Detect which cell encompasses the target text, then output its (x, y) center coordinate. 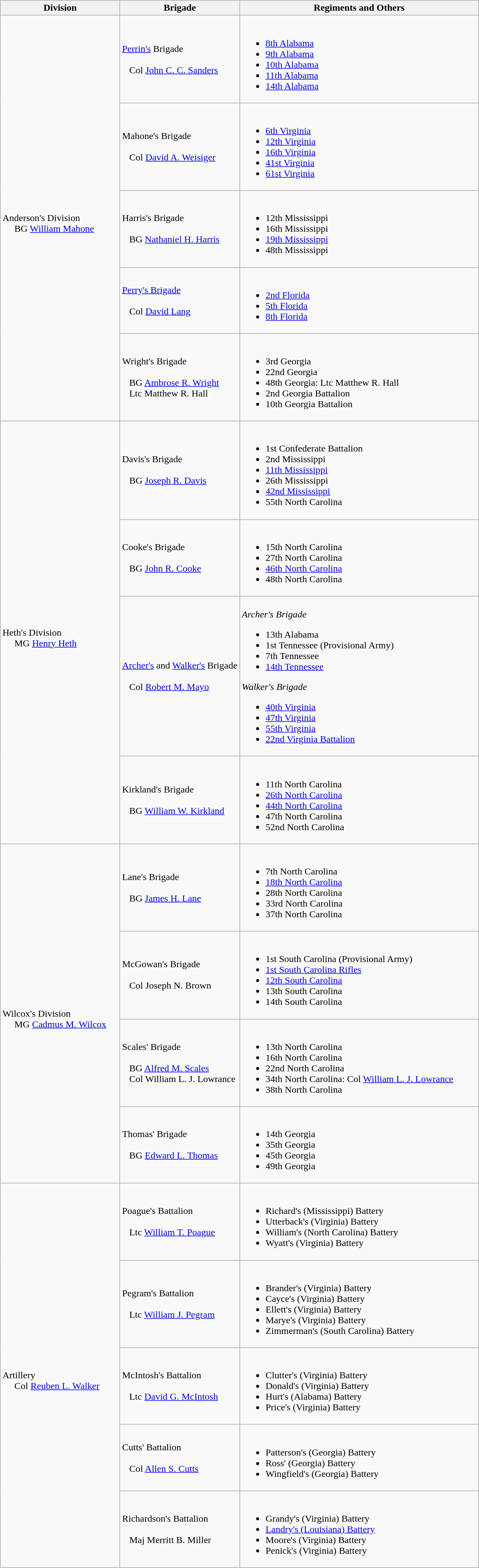
Division (60, 8)
Richardson's Battalion Maj Merritt B. Miller (180, 1529)
Harris's Brigade BG Nathaniel H. Harris (180, 229)
Lane's Brigade BG James H. Lane (180, 887)
6th Virginia12th Virginia16th Virginia41st Virginia61st Virginia (359, 147)
Davis's Brigade BG Joseph R. Davis (180, 470)
Kirkland's Brigade BG William W. Kirkland (180, 800)
McIntosh's Battalion Ltc David G. McIntosh (180, 1386)
Artillery Col Reuben L. Walker (60, 1376)
Grandy's (Virginia) BatteryLandry's (Louisiana) BatteryMoore's (Virginia) BatteryPenick's (Virginia) Battery (359, 1529)
14th Georgia35th Georgia45th Georgia49th Georgia (359, 1145)
Perry's Brigade Col David Lang (180, 300)
Clutter's (Virginia) BatteryDonald's (Virginia) BatteryHurt's (Alabama) BatteryPrice's (Virginia) Battery (359, 1386)
15th North Carolina27th North Carolina46th North Carolina48th North Carolina (359, 558)
Perrin's Brigade Col John C. C. Sanders (180, 59)
Cutts' Battalion Col Allen S. Cutts (180, 1457)
2nd Florida5th Florida8th Florida (359, 300)
Anderson's Division BG William Mahone (60, 218)
Cooke's Brigade BG John R. Cooke (180, 558)
Richard's (Mississippi) BatteryUtterback's (Virginia) BatteryWilliam's (North Carolina) BatteryWyatt's (Virginia) Battery (359, 1222)
3rd Georgia22nd Georgia48th Georgia: Ltc Matthew R. Hall2nd Georgia Battalion10th Georgia Battalion (359, 377)
Heth's Division MG Henry Heth (60, 632)
1st Confederate Battalion2nd Mississippi11th Mississippi26th Mississippi42nd Mississippi55th North Carolina (359, 470)
Scales' Brigade BG Alfred M. Scales Col William L. J. Lowrance (180, 1062)
Pegram's Battalion Ltc William J. Pegram (180, 1304)
Mahone's Brigade Col David A. Weisiger (180, 147)
Patterson's (Georgia) BatteryRoss' (Georgia) BatteryWingfield's (Georgia) Battery (359, 1457)
Regiments and Others (359, 8)
11th North Carolina26th North Carolina44th North Carolina47th North Carolina52nd North Carolina (359, 800)
Wilcox's Division MG Cadmus M. Wilcox (60, 1013)
1st South Carolina (Provisional Army)1st South Carolina Rifles12th South Carolina13th South Carolina14th South Carolina (359, 975)
McGowan's Brigade Col Joseph N. Brown (180, 975)
Poague's Battalion Ltc William T. Poague (180, 1222)
Brander's (Virginia) BatteryCayce's (Virginia) BatteryEllett's (Virginia) BatteryMarye's (Virginia) BatteryZimmerman's (South Carolina) Battery (359, 1304)
7th North Carolina18th North Carolina28th North Carolina33rd North Carolina37th North Carolina (359, 887)
8th Alabama9th Alabama10th Alabama11th Alabama14th Alabama (359, 59)
Brigade (180, 8)
Archer's and Walker's Brigade Col Robert M. Mayo (180, 676)
Wright's Brigade BG Ambrose R. Wright Ltc Matthew R. Hall (180, 377)
Thomas' Brigade BG Edward L. Thomas (180, 1145)
13th North Carolina16th North Carolina22nd North Carolina34th North Carolina: Col William L. J. Lowrance38th North Carolina (359, 1062)
12th Mississippi16th Mississippi19th Mississippi48th Mississippi (359, 229)
